Return (X, Y) of the center of cell containing provided text 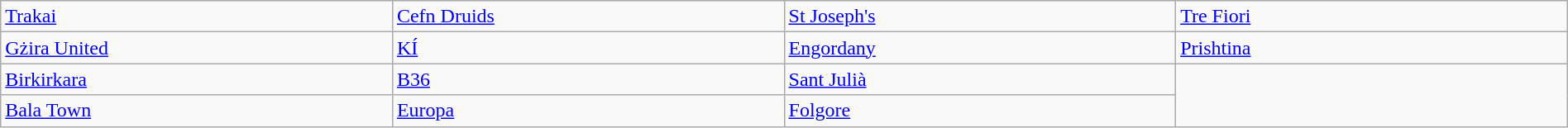
Europa (588, 111)
Sant Julià (980, 79)
Cefn Druids (588, 17)
Bala Town (197, 111)
Tre Fiori (1372, 17)
KÍ (588, 48)
Prishtina (1372, 48)
Trakai (197, 17)
Gżira United (197, 48)
Engordany (980, 48)
St Joseph's (980, 17)
Folgore (980, 111)
Birkirkara (197, 79)
B36 (588, 79)
